Locate the cell with the specified text and output its [x, y] center coordinate. 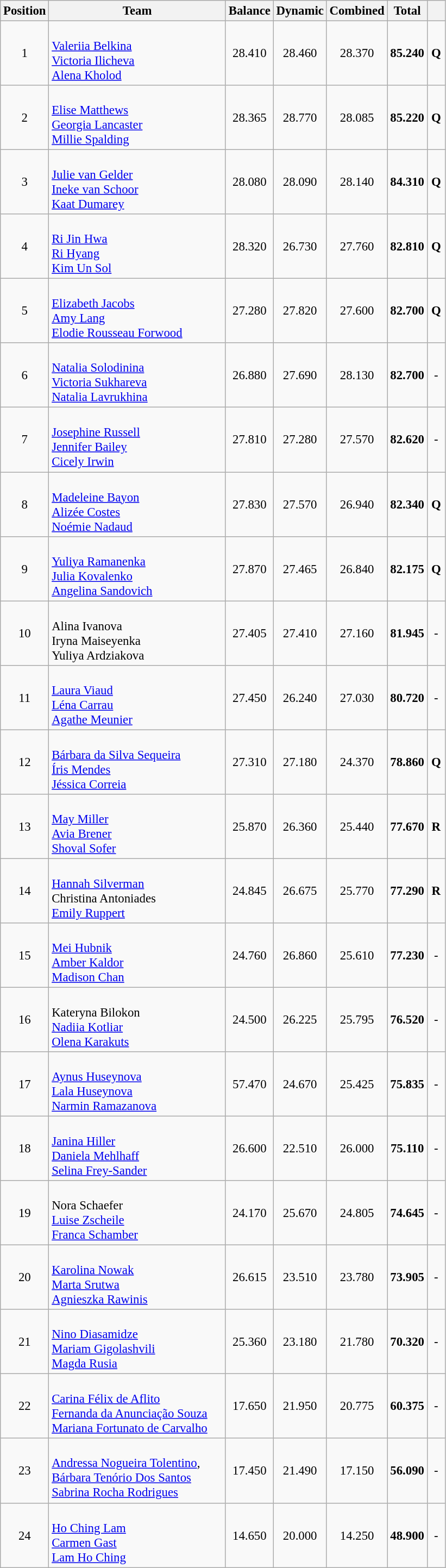
Ho Ching LamCarmen GastLam Ho Ching [137, 1535]
27.820 [300, 311]
27.160 [357, 634]
25.670 [300, 1213]
May MillerAvia BrenerShoval Sofer [137, 827]
17.450 [249, 1471]
20 [25, 1278]
27.600 [357, 311]
25.770 [357, 891]
23 [25, 1471]
Balance [249, 11]
26.600 [249, 1149]
25.870 [249, 827]
27.830 [249, 504]
7 [25, 440]
3 [25, 183]
27.870 [249, 568]
14.650 [249, 1535]
21.490 [300, 1471]
Ri Jin HwaRi HyangKim Un Sol [137, 247]
23.780 [357, 1278]
24.670 [300, 1084]
28.090 [300, 183]
25.795 [357, 1019]
85.220 [407, 117]
26.860 [300, 955]
27.410 [300, 634]
60.375 [407, 1406]
28.080 [249, 183]
Nino DiasamidzeMariam GigolashviliMagda Rusia [137, 1342]
56.090 [407, 1471]
28.140 [357, 183]
78.860 [407, 762]
17.150 [357, 1471]
1 [25, 53]
26.940 [357, 504]
25.440 [357, 827]
82.620 [407, 440]
Carina Félix de AflitoFernanda da Anunciação SouzaMariana Fortunato de Carvalho [137, 1406]
24.500 [249, 1019]
Madeleine BayonAlizée CostesNoémie Nadaud [137, 504]
23.510 [300, 1278]
27.310 [249, 762]
24.760 [249, 955]
20.775 [357, 1406]
Natalia SolodininaVictoria SukharevaNatalia Lavrukhina [137, 376]
26.240 [300, 698]
82.175 [407, 568]
Nora SchaeferLuise ZscheileFranca Schamber [137, 1213]
48.900 [407, 1535]
16 [25, 1019]
14.250 [357, 1535]
26.615 [249, 1278]
15 [25, 955]
26.360 [300, 827]
17.650 [249, 1406]
23.180 [300, 1342]
Elise MatthewsGeorgia LancasterMillie Spalding [137, 117]
Total [407, 11]
8 [25, 504]
26.840 [357, 568]
21.950 [300, 1406]
28.085 [357, 117]
27.465 [300, 568]
24.370 [357, 762]
2 [25, 117]
25.360 [249, 1342]
25.425 [357, 1084]
Josephine RussellJennifer BaileyCicely Irwin [137, 440]
77.230 [407, 955]
12 [25, 762]
18 [25, 1149]
4 [25, 247]
74.645 [407, 1213]
28.130 [357, 376]
28.460 [300, 53]
Janina HillerDaniela MehlhaffSelina Frey-Sander [137, 1149]
6 [25, 376]
28.365 [249, 117]
24.845 [249, 891]
81.945 [407, 634]
24.170 [249, 1213]
77.290 [407, 891]
27.450 [249, 698]
70.320 [407, 1342]
57.470 [249, 1084]
Valeriia BelkinaVictoria IlichevaAlena Kholod [137, 53]
Team [137, 11]
11 [25, 698]
26.225 [300, 1019]
28.770 [300, 117]
28.410 [249, 53]
10 [25, 634]
Andressa Nogueira Tolentino,Bárbara Tenório Dos SantosSabrina Rocha Rodrigues [137, 1471]
13 [25, 827]
73.905 [407, 1278]
Julie van GelderIneke van SchoorKaat Dumarey [137, 183]
82.340 [407, 504]
21.780 [357, 1342]
Position [25, 11]
75.835 [407, 1084]
85.240 [407, 53]
77.670 [407, 827]
82.810 [407, 247]
28.320 [249, 247]
Bárbara da Silva SequeiraÍris MendesJéssica Correia [137, 762]
27.760 [357, 247]
9 [25, 568]
76.520 [407, 1019]
25.610 [357, 955]
Alina IvanovaIryna MaiseyenkaYuliya Ardziakova [137, 634]
19 [25, 1213]
Hannah SilvermanChristina AntoniadesEmily Ruppert [137, 891]
26.000 [357, 1149]
17 [25, 1084]
27.405 [249, 634]
21 [25, 1342]
27.810 [249, 440]
Karolina NowakMarta SrutwaAgnieszka Rawinis [137, 1278]
26.880 [249, 376]
27.180 [300, 762]
Laura ViaudLéna CarrauAgathe Meunier [137, 698]
14 [25, 891]
24 [25, 1535]
Yuliya RamanenkaJulia KovalenkoAngelina Sandovich [137, 568]
22 [25, 1406]
75.110 [407, 1149]
84.310 [407, 183]
26.675 [300, 891]
26.730 [300, 247]
Combined [357, 11]
Dynamic [300, 11]
28.370 [357, 53]
Elizabeth JacobsAmy LangElodie Rousseau Forwood [137, 311]
5 [25, 311]
27.690 [300, 376]
Aynus HuseynovaLala HuseynovaNarmin Ramazanova [137, 1084]
22.510 [300, 1149]
27.030 [357, 698]
20.000 [300, 1535]
Kateryna BilokonNadiia KotliarOlena Karakuts [137, 1019]
24.805 [357, 1213]
80.720 [407, 698]
Mei HubnikAmber KaldorMadison Chan [137, 955]
